Find where the given text appears and provide that cell's center as [X, Y] coordinate. 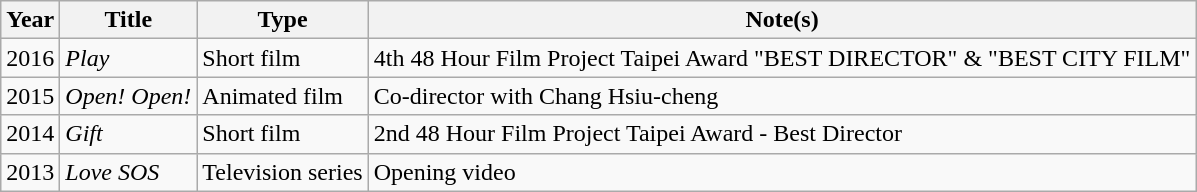
4th 48 Hour Film Project Taipei Award "BEST DIRECTOR" & "BEST CITY FILM" [782, 58]
Opening video [782, 172]
2016 [30, 58]
Co-director with Chang Hsiu-cheng [782, 96]
Type [282, 20]
Gift [128, 134]
Play [128, 58]
2014 [30, 134]
2015 [30, 96]
2nd 48 Hour Film Project Taipei Award - Best Director [782, 134]
Year [30, 20]
Animated film [282, 96]
2013 [30, 172]
Open! Open! [128, 96]
Television series [282, 172]
Note(s) [782, 20]
Love SOS [128, 172]
Title [128, 20]
